Extract the (X, Y) coordinate from the center of the cell holding the provided text.  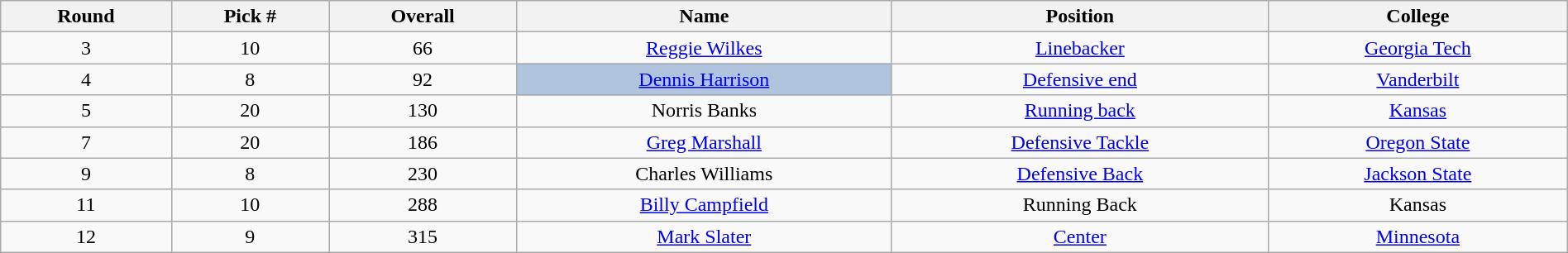
Oregon State (1417, 142)
315 (423, 236)
4 (86, 79)
Position (1080, 17)
12 (86, 236)
Charles Williams (704, 174)
Reggie Wilkes (704, 48)
Round (86, 17)
Dennis Harrison (704, 79)
Billy Campfield (704, 205)
Norris Banks (704, 111)
Greg Marshall (704, 142)
186 (423, 142)
Jackson State (1417, 174)
11 (86, 205)
Pick # (250, 17)
7 (86, 142)
130 (423, 111)
Name (704, 17)
Linebacker (1080, 48)
Center (1080, 236)
92 (423, 79)
Vanderbilt (1417, 79)
Defensive Back (1080, 174)
3 (86, 48)
Running back (1080, 111)
Mark Slater (704, 236)
Georgia Tech (1417, 48)
5 (86, 111)
66 (423, 48)
Defensive end (1080, 79)
College (1417, 17)
230 (423, 174)
288 (423, 205)
Running Back (1080, 205)
Overall (423, 17)
Minnesota (1417, 236)
Defensive Tackle (1080, 142)
